Search for the cell housing the specified text and yield its (x, y) center coordinate. 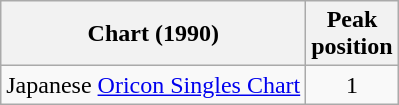
Japanese Oricon Singles Chart (154, 85)
1 (352, 85)
Peakposition (352, 34)
Chart (1990) (154, 34)
